Find where the given text appears and provide that cell's center as (x, y) coordinate. 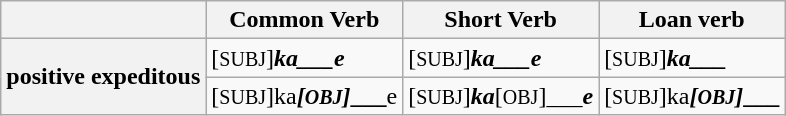
[SUBJ]ka___ (692, 58)
Short Verb (501, 20)
[SUBJ]ka[OBJ]___ (692, 96)
Common Verb (304, 20)
Loan verb (692, 20)
positive expeditous (104, 77)
